From the cell containing the given text, extract its center point as [X, Y] coordinate. 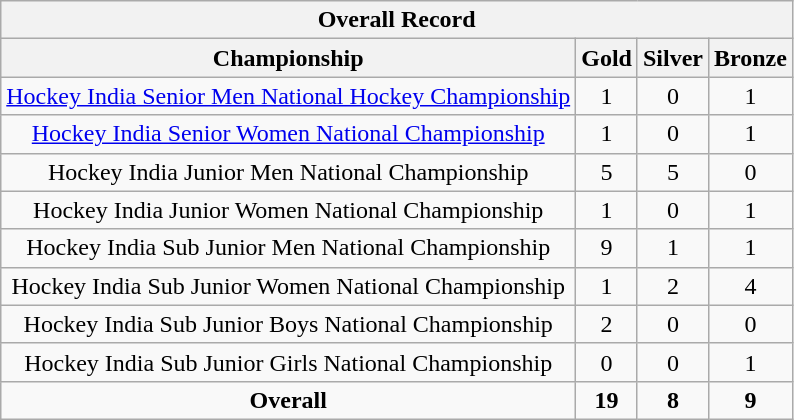
Hockey India Senior Men National Hockey Championship [288, 96]
Hockey India Sub Junior Boys National Championship [288, 324]
4 [751, 286]
Overall Record [397, 20]
Bronze [751, 58]
Hockey India Sub Junior Girls National Championship [288, 362]
Championship [288, 58]
Silver [672, 58]
Hockey India Sub Junior Women National Championship [288, 286]
Hockey India Sub Junior Men National Championship [288, 248]
Hockey India Senior Women National Championship [288, 134]
Hockey India Junior Men National Championship [288, 172]
Hockey India Junior Women National Championship [288, 210]
19 [607, 400]
Gold [607, 58]
Overall [288, 400]
8 [672, 400]
